Output the [X, Y] coordinate of the center of the cell containing the given text.  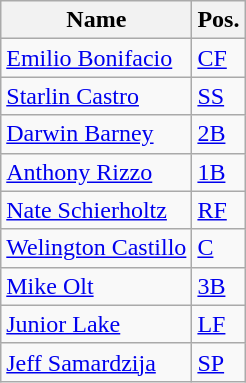
Mike Olt [96, 286]
Jeff Samardzija [96, 362]
Nate Schierholtz [96, 210]
CF [218, 58]
RF [218, 210]
SS [218, 96]
1B [218, 172]
Anthony Rizzo [96, 172]
3B [218, 286]
Emilio Bonifacio [96, 58]
Name [96, 20]
SP [218, 362]
Junior Lake [96, 324]
Welington Castillo [96, 248]
C [218, 248]
Starlin Castro [96, 96]
LF [218, 324]
Pos. [218, 20]
2B [218, 134]
Darwin Barney [96, 134]
